Return [x, y] of the center of cell containing provided text 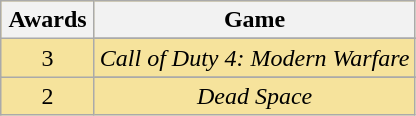
Game [254, 20]
Awards [48, 20]
2 [48, 96]
Dead Space [254, 96]
3 [48, 58]
Call of Duty 4: Modern Warfare [254, 58]
